Provide the (x, y) coordinate of the cell's center where the given text is located.  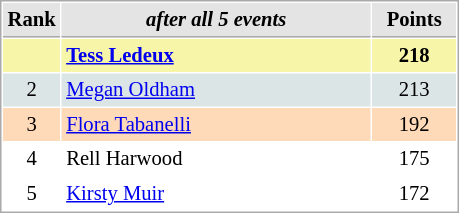
172 (414, 194)
Kirsty Muir (216, 194)
Tess Ledeux (216, 56)
Points (414, 20)
213 (414, 90)
after all 5 events (216, 20)
Flora Tabanelli (216, 124)
Rell Harwood (216, 158)
Rank (32, 20)
4 (32, 158)
5 (32, 194)
192 (414, 124)
3 (32, 124)
218 (414, 56)
175 (414, 158)
Megan Oldham (216, 90)
2 (32, 90)
